From the cell containing the given text, extract its center point as (x, y) coordinate. 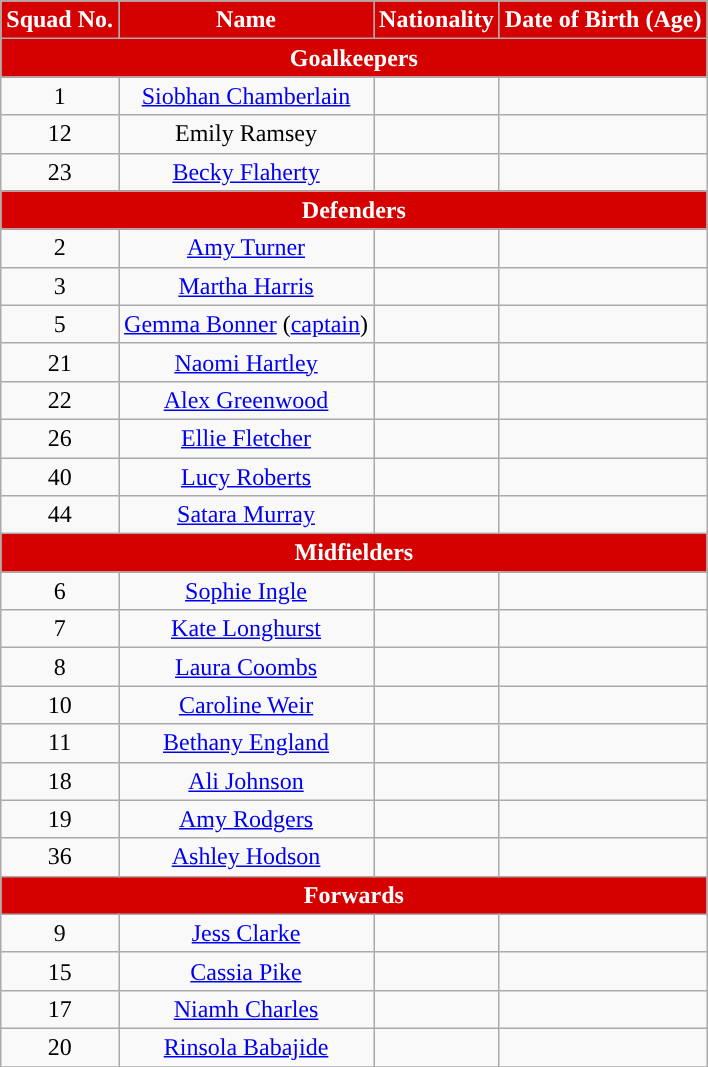
Niamh Charles (246, 1009)
Kate Longhurst (246, 629)
Siobhan Chamberlain (246, 96)
Squad No. (60, 20)
40 (60, 477)
Bethany England (246, 743)
Amy Rodgers (246, 819)
Emily Ramsey (246, 134)
Laura Coombs (246, 667)
19 (60, 819)
Rinsola Babajide (246, 1047)
Becky Flaherty (246, 172)
Nationality (437, 20)
Ellie Fletcher (246, 438)
Date of Birth (Age) (603, 20)
7 (60, 629)
6 (60, 591)
15 (60, 971)
22 (60, 400)
23 (60, 172)
Amy Turner (246, 248)
18 (60, 781)
1 (60, 96)
Martha Harris (246, 286)
Lucy Roberts (246, 477)
11 (60, 743)
Ali Johnson (246, 781)
2 (60, 248)
Defenders (354, 210)
8 (60, 667)
Gemma Bonner (captain) (246, 324)
26 (60, 438)
Jess Clarke (246, 933)
44 (60, 515)
Midfielders (354, 553)
Name (246, 20)
9 (60, 933)
Satara Murray (246, 515)
Caroline Weir (246, 705)
12 (60, 134)
Alex Greenwood (246, 400)
Cassia Pike (246, 971)
Ashley Hodson (246, 857)
Goalkeepers (354, 58)
Sophie Ingle (246, 591)
3 (60, 286)
17 (60, 1009)
20 (60, 1047)
Naomi Hartley (246, 362)
10 (60, 705)
5 (60, 324)
36 (60, 857)
Forwards (354, 895)
21 (60, 362)
